Scan for the cell matching the given text and deliver its [X, Y] coordinate at center. 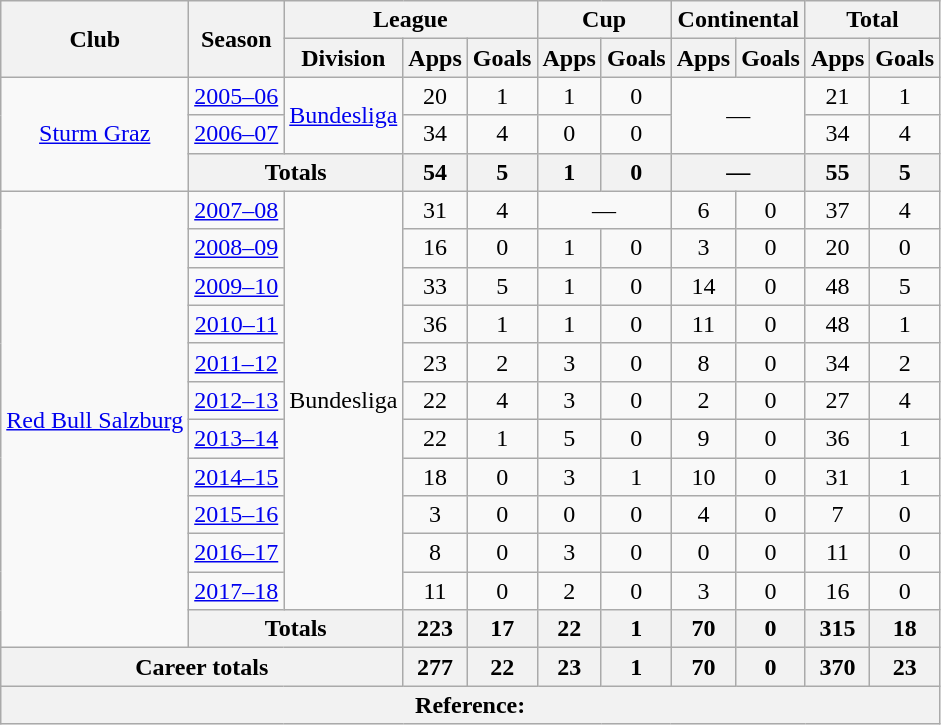
55 [837, 172]
Division [344, 58]
27 [837, 400]
33 [435, 286]
6 [703, 210]
14 [703, 286]
223 [435, 629]
Continental [738, 20]
2006–07 [236, 134]
17 [502, 629]
2014–15 [236, 477]
Reference: [470, 705]
Club [95, 39]
2007–08 [236, 210]
2009–10 [236, 286]
2016–17 [236, 553]
Season [236, 39]
Career totals [202, 667]
21 [837, 96]
2012–13 [236, 400]
370 [837, 667]
54 [435, 172]
315 [837, 629]
2017–18 [236, 591]
37 [837, 210]
2008–09 [236, 248]
2005–06 [236, 96]
2010–11 [236, 324]
Total [872, 20]
2015–16 [236, 515]
277 [435, 667]
Red Bull Salzburg [95, 420]
2013–14 [236, 438]
2011–12 [236, 362]
Cup [604, 20]
9 [703, 438]
Sturm Graz [95, 134]
League [410, 20]
10 [703, 477]
7 [837, 515]
